Search for the cell housing the specified text and yield its [X, Y] center coordinate. 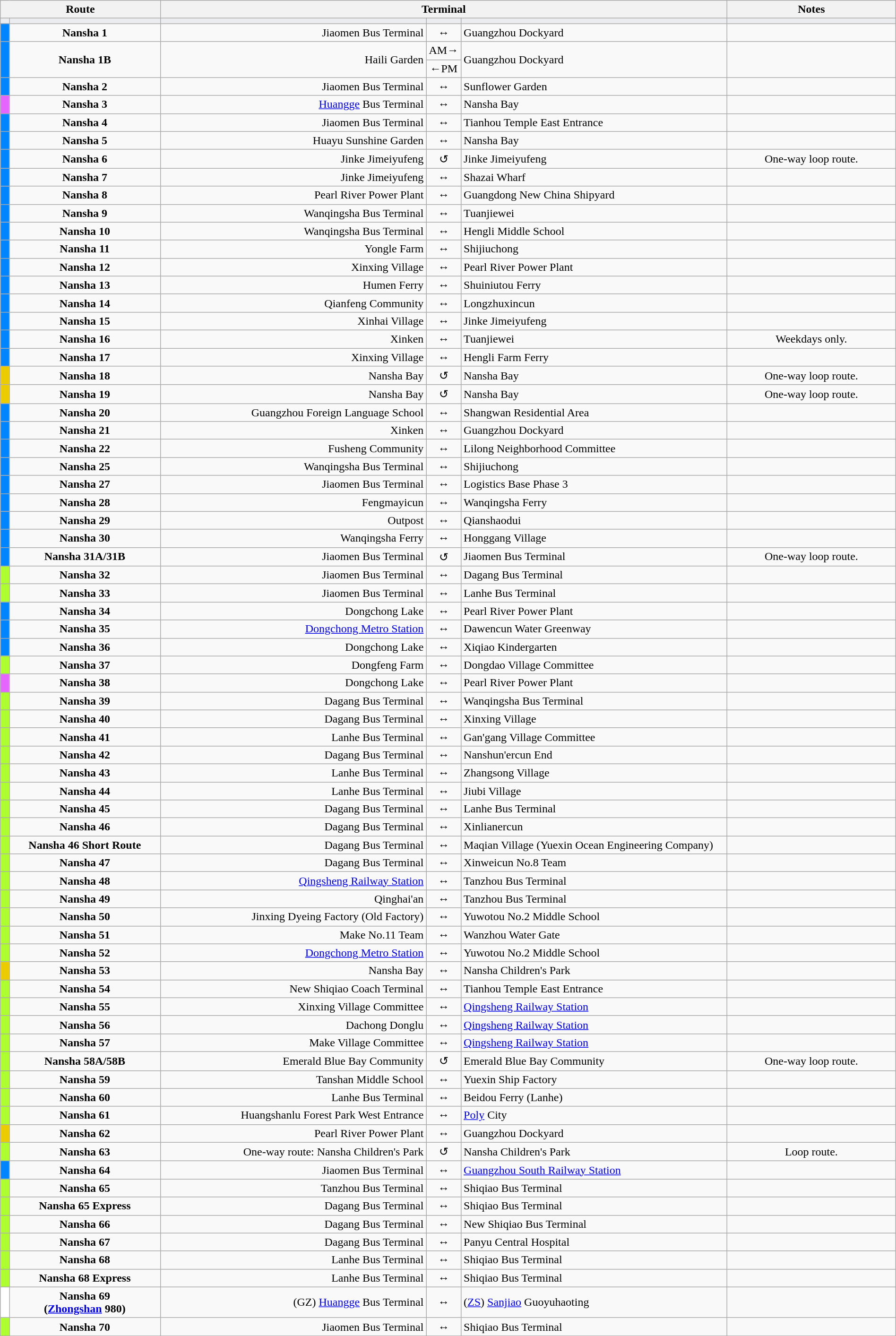
Nansha 50 [85, 917]
Nansha 68 [85, 1260]
Jiubi Village [594, 791]
Nansha 18 [85, 376]
Nansha 27 [85, 484]
Qianfeng Community [293, 303]
(GZ) Huangge Bus Terminal [293, 1302]
Nansha 29 [85, 520]
Nansha 39 [85, 701]
Loop route. [812, 1152]
Route [80, 9]
Dachong Donglu [293, 1025]
Shangwan Residential Area [594, 413]
Nansha 66 [85, 1224]
Nansha 19 [85, 394]
Beidou Ferry (Lanhe) [594, 1097]
Nansha 53 [85, 971]
Nansha 17 [85, 357]
Nansha 65 [85, 1188]
AM→ [444, 51]
Huangge Bus Terminal [293, 104]
Logistics Base Phase 3 [594, 484]
Xinlianercun [594, 827]
Nansha 44 [85, 791]
Xinxing Village Committee [293, 1007]
Nansha 48 [85, 881]
Nansha 57 [85, 1043]
Nansha 9 [85, 213]
(ZS) Sanjiao Guoyuhaoting [594, 1302]
Hengli Farm Ferry [594, 357]
Haili Garden [293, 60]
Nansha 45 [85, 809]
Huangshanlu Forest Park West Entrance [293, 1115]
Nansha 42 [85, 755]
Dongfeng Farm [293, 665]
Dongdao Village Committee [594, 665]
Nansha 55 [85, 1007]
Nansha 41 [85, 737]
Nansha 15 [85, 321]
Nansha 31A/31B [85, 557]
Gan'gang Village Committee [594, 737]
Fengmayicun [293, 502]
Tanshan Middle School [293, 1079]
Qianshaodui [594, 520]
Sunflower Garden [594, 86]
Hengli Middle School [594, 231]
Nansha 37 [85, 665]
New Shiqiao Coach Terminal [293, 989]
Nansha 36 [85, 647]
Yuexin Ship Factory [594, 1079]
Guangzhou South Railway Station [594, 1170]
Nansha 32 [85, 575]
Nansha 65 Express [85, 1206]
Nanshun'ercun End [594, 755]
←PM [444, 69]
Nansha 60 [85, 1097]
Nansha 14 [85, 303]
Make No.11 Team [293, 935]
Shazai Wharf [594, 177]
New Shiqiao Bus Terminal [594, 1224]
Nansha 63 [85, 1152]
Nansha 52 [85, 953]
Huayu Sunshine Garden [293, 140]
Nansha 28 [85, 502]
Nansha 1B [85, 60]
Shuiniutou Ferry [594, 285]
Guangzhou Foreign Language School [293, 413]
Nansha 62 [85, 1133]
Nansha 6 [85, 159]
Xinhai Village [293, 321]
Nansha 68 Express [85, 1278]
Nansha 54 [85, 989]
Nansha 30 [85, 538]
Jinxing Dyeing Factory (Old Factory) [293, 917]
Nansha 7 [85, 177]
Guangdong New China Shipyard [594, 195]
Outpost [293, 520]
Dawencun Water Greenway [594, 629]
Xinweicun No.8 Team [594, 863]
Nansha 49 [85, 899]
Nansha 70 [85, 1327]
Nansha 8 [85, 195]
Nansha 43 [85, 773]
Nansha 3 [85, 104]
Nansha 21 [85, 431]
Nansha 47 [85, 863]
Nansha 13 [85, 285]
Nansha 46 [85, 827]
Nansha 59 [85, 1079]
Nansha 12 [85, 267]
Nansha 61 [85, 1115]
Nansha 38 [85, 683]
Nansha 56 [85, 1025]
Nansha 46 Short Route [85, 845]
Nansha 20 [85, 413]
Nansha 64 [85, 1170]
Maqian Village (Yuexin Ocean Engineering Company) [594, 845]
Nansha 1 [85, 33]
Nansha 22 [85, 448]
Nansha 2 [85, 86]
Nansha 10 [85, 231]
Xiqiao Kindergarten [594, 647]
Poly City [594, 1115]
Nansha 25 [85, 466]
Lilong Neighborhood Committee [594, 448]
Humen Ferry [293, 285]
Nansha 5 [85, 140]
Nansha 4 [85, 122]
Yongle Farm [293, 249]
Nansha 16 [85, 339]
Panyu Central Hospital [594, 1242]
Wanzhou Water Gate [594, 935]
Weekdays only. [812, 339]
Nansha 11 [85, 249]
Nansha 67 [85, 1242]
Nansha 34 [85, 611]
Qinghai'an [293, 899]
Nansha 51 [85, 935]
Terminal [443, 9]
Nansha 69(Zhongshan 980) [85, 1302]
One-way route: Nansha Children's Park [293, 1152]
Nansha 35 [85, 629]
Honggang Village [594, 538]
Nansha 33 [85, 593]
Make Village Committee [293, 1043]
Zhangsong Village [594, 773]
Fusheng Community [293, 448]
Notes [812, 9]
Nansha 58A/58B [85, 1061]
Nansha 40 [85, 719]
Longzhuxincun [594, 303]
